Capture the cell that displays the provided text and extract its (x, y) central coordinate. 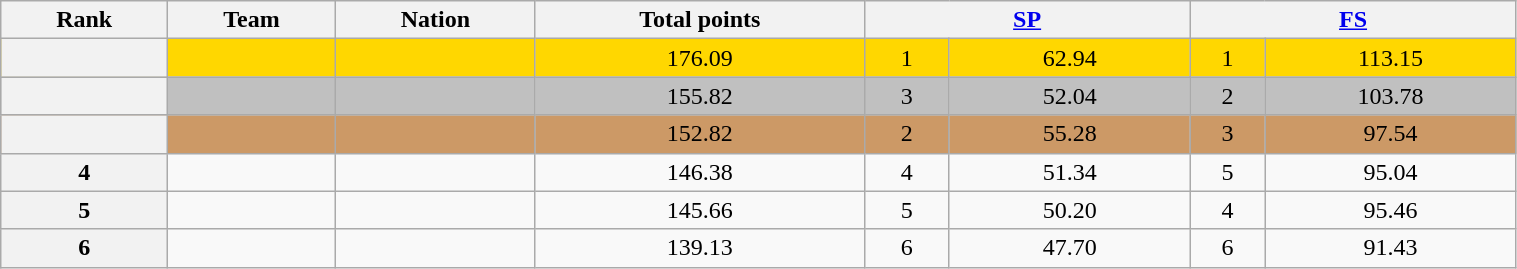
139.13 (700, 248)
146.38 (700, 172)
Total points (700, 20)
103.78 (1390, 96)
155.82 (700, 96)
145.66 (700, 210)
62.94 (1070, 58)
52.04 (1070, 96)
47.70 (1070, 248)
50.20 (1070, 210)
95.04 (1390, 172)
97.54 (1390, 134)
55.28 (1070, 134)
FS (1353, 20)
SP (1027, 20)
113.15 (1390, 58)
152.82 (700, 134)
176.09 (700, 58)
51.34 (1070, 172)
95.46 (1390, 210)
Team (252, 20)
Nation (435, 20)
91.43 (1390, 248)
Rank (84, 20)
